Scan for the cell matching the given text and deliver its [x, y] coordinate at center. 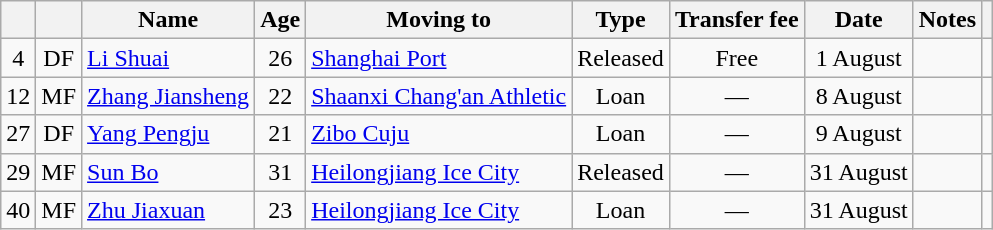
Moving to [439, 20]
31 [280, 172]
27 [18, 134]
Yang Pengju [168, 134]
12 [18, 96]
Type [621, 20]
Li Shuai [168, 58]
29 [18, 172]
4 [18, 58]
Shaanxi Chang'an Athletic [439, 96]
8 August [858, 96]
Free [736, 58]
Zhu Jiaxuan [168, 210]
1 August [858, 58]
40 [18, 210]
Age [280, 20]
Name [168, 20]
Date [858, 20]
22 [280, 96]
21 [280, 134]
26 [280, 58]
23 [280, 210]
Shanghai Port [439, 58]
Transfer fee [736, 20]
9 August [858, 134]
Zibo Cuju [439, 134]
Sun Bo [168, 172]
Zhang Jiansheng [168, 96]
Notes [947, 20]
